Output the [X, Y] coordinate of the center of the cell containing the given text.  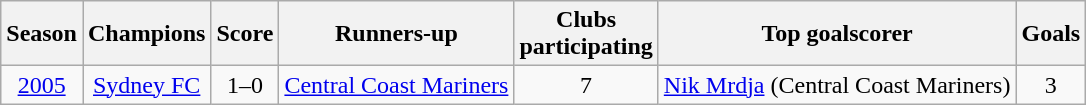
2005 [42, 85]
Sydney FC [146, 85]
Central Coast Mariners [396, 85]
Season [42, 34]
Clubsparticipating [586, 34]
Runners-up [396, 34]
1–0 [245, 85]
Score [245, 34]
7 [586, 85]
Champions [146, 34]
Nik Mrdja (Central Coast Mariners) [837, 85]
Top goalscorer [837, 34]
3 [1051, 85]
Goals [1051, 34]
